Pinpoint the cell where the given text exists, returning its (X, Y) midpoint coordinate. 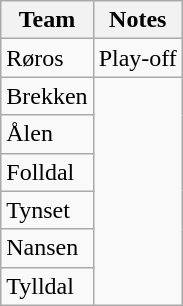
Tylldal (47, 286)
Folldal (47, 172)
Notes (138, 20)
Nansen (47, 248)
Ålen (47, 134)
Brekken (47, 96)
Røros (47, 58)
Tynset (47, 210)
Team (47, 20)
Play-off (138, 58)
